Locate the cell with the specified text and output its [x, y] center coordinate. 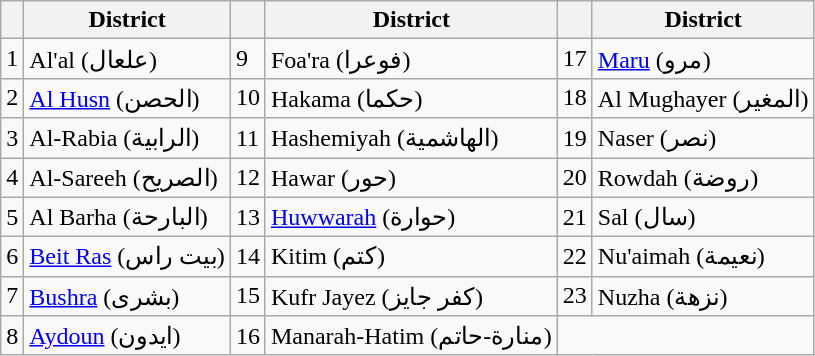
Naser (نصر) [703, 138]
2 [12, 98]
Al-Sareeh (الصريح) [128, 178]
6 [12, 257]
Manarah-Hatim (منارة-حاتم) [411, 336]
Nu'aimah (نعيمة) [703, 257]
Rowdah (روضة) [703, 178]
21 [574, 217]
Al-Rabia (الرابية) [128, 138]
20 [574, 178]
1 [12, 59]
14 [248, 257]
16 [248, 336]
Nuzha (نزهة) [703, 296]
Kitim (كتم) [411, 257]
Kufr Jayez (كفر جايز) [411, 296]
Hakama (حكما) [411, 98]
Al Husn (الحصن) [128, 98]
Hawar (حور) [411, 178]
15 [248, 296]
Al Barha (البارحة) [128, 217]
4 [12, 178]
Foa'ra (فوعرا) [411, 59]
12 [248, 178]
22 [574, 257]
Sal (سال) [703, 217]
Maru (مرو) [703, 59]
19 [574, 138]
3 [12, 138]
18 [574, 98]
5 [12, 217]
13 [248, 217]
23 [574, 296]
Huwwarah (حوارة) [411, 217]
Al Mughayer (المغير) [703, 98]
Bushra (بشرى) [128, 296]
Aydoun (ايدون) [128, 336]
Al'al (علعال) [128, 59]
Hashemiyah (الهاشمية) [411, 138]
8 [12, 336]
7 [12, 296]
10 [248, 98]
Beit Ras (بيت راس) [128, 257]
9 [248, 59]
11 [248, 138]
17 [574, 59]
